Determine the (x, y) coordinate at the center of the cell enclosing the given text.  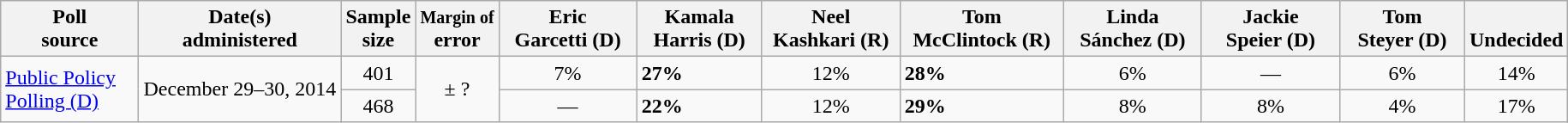
NeelKashkari (R) (831, 29)
22% (699, 106)
14% (1517, 73)
468 (379, 106)
KamalaHarris (D) (699, 29)
JackieSpeier (D) (1270, 29)
Public Policy Polling (D) (70, 89)
4% (1402, 106)
27% (699, 73)
Pollsource (70, 29)
Date(s)administered (240, 29)
December 29–30, 2014 (240, 89)
TomMcClintock (R) (982, 29)
LindaSánchez (D) (1133, 29)
Samplesize (379, 29)
TomSteyer (D) (1402, 29)
7% (567, 73)
Margin oferror (458, 29)
28% (982, 73)
401 (379, 73)
EricGarcetti (D) (567, 29)
Undecided (1517, 29)
17% (1517, 106)
± ? (458, 89)
29% (982, 106)
